Output the [X, Y] coordinate of the center of the cell containing the given text.  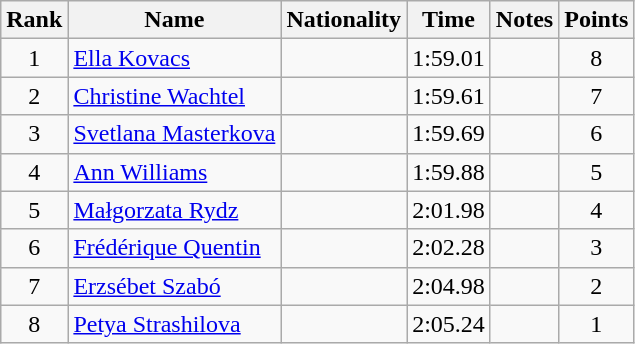
Time [449, 20]
Petya Strashilova [174, 324]
Nationality [344, 20]
Christine Wachtel [174, 96]
1:59.88 [449, 172]
2:02.28 [449, 248]
Małgorzata Rydz [174, 210]
Points [596, 20]
Ella Kovacs [174, 58]
Frédérique Quentin [174, 248]
Name [174, 20]
Notes [524, 20]
2:05.24 [449, 324]
Svetlana Masterkova [174, 134]
1:59.69 [449, 134]
Ann Williams [174, 172]
1:59.61 [449, 96]
1:59.01 [449, 58]
Erzsébet Szabó [174, 286]
Rank [34, 20]
2:04.98 [449, 286]
2:01.98 [449, 210]
